Determine the [X, Y] coordinate at the center of the cell enclosing the given text.  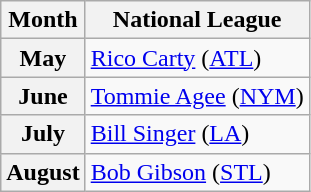
Tommie Agee (NYM) [197, 96]
Bob Gibson (STL) [197, 172]
June [43, 96]
National League [197, 20]
July [43, 134]
August [43, 172]
Rico Carty (ATL) [197, 58]
May [43, 58]
Month [43, 20]
Bill Singer (LA) [197, 134]
